Return (X, Y) of the center of cell containing provided text 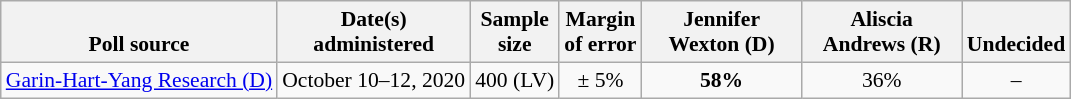
Marginof error (600, 32)
± 5% (600, 80)
58% (722, 80)
Undecided (1016, 32)
Garin-Hart-Yang Research (D) (139, 80)
Poll source (139, 32)
AlisciaAndrews (R) (882, 32)
Samplesize (514, 32)
Date(s)administered (374, 32)
October 10–12, 2020 (374, 80)
JenniferWexton (D) (722, 32)
400 (LV) (514, 80)
– (1016, 80)
36% (882, 80)
